Search for the cell housing the specified text and yield its [x, y] center coordinate. 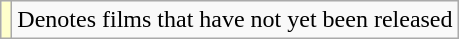
Denotes films that have not yet been released [235, 20]
